Identify which cell holds the provided text, then report its (X, Y) central coordinate. 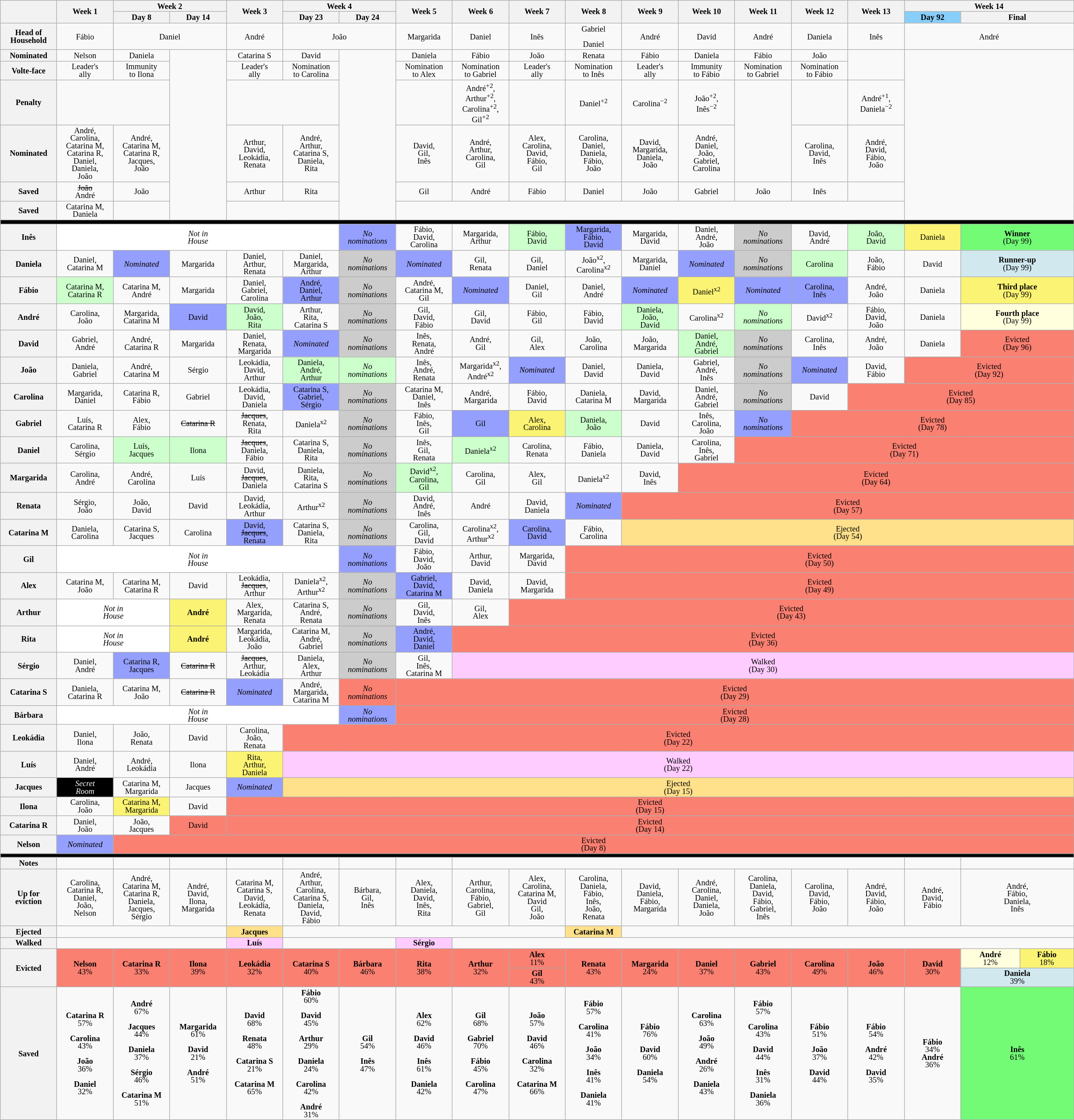
GabrielDaniel (594, 36)
Alex,Carolina,Catarina M,DavidGil,João (537, 897)
Carolina−2 (650, 102)
Week 7 (537, 11)
Leokádia,David,Daniela (255, 397)
João57%David46%Carolina32%Catarina M66% (537, 1053)
Daniel,Gabriel,Carolina (255, 290)
Daniel,Gil (537, 290)
Carolina,Sérgio (85, 450)
Alex,Margarida,Renata (255, 612)
João,Carolina (594, 343)
Carolina,Catarina R,Daniel,João,Nelson (85, 897)
Winner(Day 99) (1017, 237)
Week 8 (594, 11)
Carolinax2,Arthurx2 (481, 532)
Gabriel43% (763, 968)
Daniela,Catarina M (594, 397)
David,Margarida,Daniela,João (650, 153)
Gabriel,André (85, 343)
Volte-face (29, 70)
Carolinax2 (706, 317)
SecretRoom (85, 787)
Evicted(Day 71) (904, 450)
João,Jacques (141, 825)
Day 92 (932, 17)
Evicted(Day 43) (791, 612)
Arthur,Rita,Catarina S (311, 317)
André,Daniel,João,Gabriel,Carolina (706, 153)
Catarina S,Jacques (141, 532)
Daniel,Catarina M (85, 264)
Evicted(Day 85) (961, 397)
Evicted(Day 36) (763, 639)
Catarina R57%Carolina43%João36%Daniel32% (85, 1053)
Carolina63%João49%André26%Daniela43% (706, 1053)
Arthur,David,Leokádia,Renata (255, 153)
Evicted(Day 92) (989, 370)
Gil,David,Fábio (424, 317)
Jacques,Renata,Rita (255, 423)
Davidx2 (820, 317)
Daniela,Catarina R (85, 692)
Fábio76%David60%Daniela54% (650, 1053)
David,Jacques,Daniela (255, 478)
Ejected(Day 15) (678, 787)
Renata43% (594, 968)
Gil,David (481, 317)
Catarina R,Fábio (141, 397)
Leokádia,Jacques,Arthur (255, 585)
Margarida,Arthur (481, 237)
Walked (29, 943)
Gabriel,André,Inês (706, 370)
Daniel,Renata,Margarida (255, 343)
André,Arthur,Carolina,Catarina S,Daniela,David,Fábio (311, 897)
Alex,Gil (537, 478)
Alex62%David46%Inês61%Daniela42% (424, 1053)
Catarina M,Daniel,Inês (424, 397)
Evicted(Day 50) (820, 559)
Daniel37% (706, 968)
Evicted(Day 14) (650, 825)
Joãox2,Carolinax2 (594, 264)
Daniel,Ilona (85, 738)
Day 24 (367, 17)
André,Catarina M,Catarina R,Jacques,João (141, 153)
André,Margarida (481, 397)
Margaridax2,Andréx2 (481, 370)
Week 9 (650, 11)
Arthurx2 (311, 506)
Week 14 (989, 5)
Evicted(Day 78) (932, 423)
Catarina S,André,Renata (311, 612)
David,Inês (650, 478)
André,Carolina,Catarina M,Catarina R,Daniel,Daniela,João (85, 153)
Gabriel,David,Catarina M (424, 585)
Week 6 (481, 11)
Evicted(Day 15) (650, 806)
Immunityto Ilona (141, 70)
David,Fábio (876, 370)
Evicted(Day 57) (848, 506)
Day 23 (311, 17)
Davidx2,Carolina,Gil (424, 478)
Daniel,Margarida,Arthur (311, 264)
Gil,Daniel (537, 264)
Luís,Jacques (141, 450)
Daniel,João (85, 825)
Up foreviction (29, 897)
Evicted(Day 49) (820, 585)
Bárbara,Gil,Inês (367, 897)
Fourth place(Day 99) (1017, 317)
Daniel+2 (594, 102)
Evicted(Day 29) (734, 692)
Gil54%Inês47% (367, 1053)
Evicted (29, 968)
Alex11% (537, 958)
Daniela,Carolina (85, 532)
Fábio,David,Carolina (424, 237)
Walked(Day 22) (678, 764)
Fábio60%David45%Arthur29%Daniela24%Carolina42%André31% (311, 1053)
André,Arthur,Catarina S,Daniela,Rita (311, 153)
André,Catarina M,Catarina R,Daniela,Jacques,Sérgio (141, 897)
André,Catarina M,Gil (424, 290)
André,Margarida,Catarina M (311, 692)
André,Gil (481, 343)
Rita38% (424, 968)
Margarida,Leokádia,João (255, 639)
Daniela,Alex,Arthur (311, 665)
Daniel,David (594, 370)
Fábio,Inês,Gil (424, 423)
André,Arthur,Carolina,Gil (481, 153)
Daniela,Rita,Catarina S (311, 478)
Luís,Catarina R (85, 423)
André67%Jacques44%Daniela37%Sérgio46%Catarina M51% (141, 1053)
Jacques,Daniela,Fábio (255, 450)
Week 13 (876, 11)
Catarina M,André,Gabriel (311, 639)
Leokádia32% (255, 968)
Arthur32% (481, 968)
André+2,Arthur+2,Carolina+2,Gil+2 (481, 102)
João,Fábio (876, 264)
Daniel,Arthur,Renata (255, 264)
Alex,Fábio (141, 423)
Fábio54%André42%David35% (876, 1053)
David,André,Inês (424, 506)
Gil68%Gabriel70%Fábio45%Carolina47% (481, 1053)
Nominationto Inês (594, 70)
André12% (990, 958)
Week 2 (170, 5)
João,Margarida (650, 343)
Gil,Renata (481, 264)
Catarina S40% (311, 968)
Carolina,Gil,David (424, 532)
André,Fábio,Daniela,Inês (1017, 897)
Catarina R33% (141, 968)
Sérgio,João (85, 506)
Head ofHousehold (29, 36)
Carolina,David,Inês (820, 153)
Catarina S,Gabriel,Sérgio (311, 397)
David,Daniela,Fábio,Margarida (650, 897)
Rita,Arthur,Daniela (255, 764)
André,Carolina,Daniel,Daniela,João (706, 897)
Alex,Carolina,David,Fábio,Gil (537, 153)
Fábio,Gil (537, 317)
Gil,Inês,Catarina M (424, 665)
Inês,Renata,André (424, 343)
Week 1 (85, 11)
Carolina,David,Fábio,João (820, 897)
Catarina M,Catarina S,David,Leokádia,Renata (255, 897)
Daniela39% (1017, 977)
Carolina,David (537, 532)
Final (1017, 17)
Evicted(Day 96) (1017, 343)
Inês61% (1017, 1053)
Leokádia,David,Arthur (255, 370)
Carolina,Renata (537, 450)
Nominationto Fábio (820, 70)
Evicted(Day 8) (593, 844)
David,João,Rita (255, 317)
Bárbara (29, 715)
Week 12 (820, 11)
Inês,André,Renata (424, 370)
Carolina,Daniela,David,Fábio,Gabriel,Inês (763, 897)
Ejected(Day 54) (848, 532)
Week 11 (763, 11)
Walked(Day 30) (763, 665)
Evicted(Day 64) (876, 478)
Inês,Gil,Renata (424, 450)
André,Carolina (141, 478)
Daniela,André,Arthur (311, 370)
André,David,Fábio (932, 897)
Nominationto Alex (424, 70)
Carolina,Daniel,Daniela,Fábio,João (594, 153)
David,Leokádia,Arthur (255, 506)
Catarina M,Daniela (85, 210)
Daniela,Gabriel (85, 370)
André+1,Daniela−2 (876, 102)
Fábio34%André36% (932, 1053)
Carolina,Daniela,Fábio,Inês,João,Renata (594, 897)
David,Jacques,Renata (255, 532)
Margarida24% (650, 968)
Fábio18% (1047, 958)
Runner-up(Day 99) (1017, 264)
Day 8 (141, 17)
Notes (29, 863)
Fábio57%Carolina43%David44%Inês31%Daniela36% (763, 1053)
Carolina,André (85, 478)
Margarida,Catarina M (141, 317)
Penalty (29, 102)
Week 3 (255, 11)
Evicted(Day 28) (734, 715)
Danielx2 (706, 290)
Catarina R,Jacques (141, 665)
David,Gil,Inês (424, 153)
Week 10 (706, 11)
Fábio51%João37%David44% (820, 1053)
Ejected (29, 932)
Alex,Carolina (537, 423)
JoãoAndré (85, 191)
David30% (932, 968)
João+2,Inês−2 (706, 102)
Jacques,Arthur,Leokádia (255, 665)
Alex (29, 585)
André,David,Ilona,Margarida (198, 897)
André,Leokádia (141, 764)
João46% (876, 968)
Catarina M,André (141, 290)
Daniela,João (594, 423)
Arthur,Carolina,Fábio,Gabriel,Gil (481, 897)
Fábio57%Carolina41%João34%Inês41%Daniela41% (594, 1053)
Nelson43% (85, 968)
André,Catarina R (141, 343)
Arthur,David (481, 559)
Nominationto Carolina (311, 70)
Day 14 (198, 17)
David,André (820, 237)
Alex,Daniela,David,Inês,Rita (424, 897)
André,Daniel,Arthur (311, 290)
David68%Renata48%Catarina S21%Catarina M65% (255, 1053)
Gil43% (537, 977)
Third place(Day 99) (1017, 290)
Week 5 (424, 11)
Margarida,Fábio,David (594, 237)
Carolina,Inês,Gabriel (706, 450)
Fábio,Daniela (594, 450)
André,David,Daniel (424, 639)
João,Renata (141, 738)
André,Catarina M (141, 370)
Danielax2,Arthurx2 (311, 585)
Carolina,Gil (481, 478)
Leokádia (29, 738)
Gil,David,Inês (424, 612)
Week 4 (339, 5)
Evicted(Day 22) (678, 738)
Bárbara46% (367, 968)
Carolina,João,Renata (255, 738)
Ilona39% (198, 968)
Margarida61%David21%André51% (198, 1053)
Daniel,André,João (706, 237)
Carolina49% (820, 968)
Immunityto Fábio (706, 70)
Daniela,João,David (650, 317)
Inês,Carolina,João (706, 423)
Fábio,Carolina (594, 532)
